For the text-containing cell, return its midpoint in (x, y) coordinate format. 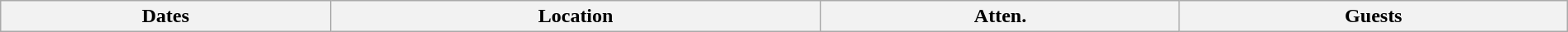
Location (576, 16)
Guests (1373, 16)
Dates (165, 16)
Atten. (1001, 16)
